For the text-containing cell, return its midpoint in (X, Y) coordinate format. 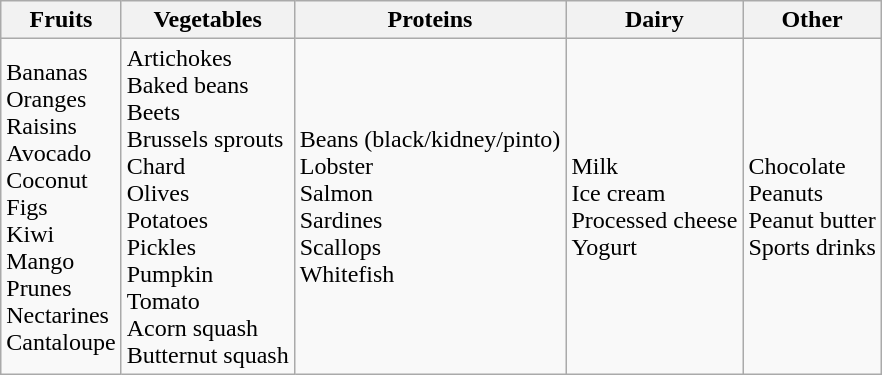
Beans (black/kidney/pinto)LobsterSalmonSardinesScallopsWhitefish (430, 206)
Other (812, 20)
Proteins (430, 20)
Dairy (654, 20)
BananasOrangesRaisinsAvocadoCoconutFigsKiwiMangoPrunesNectarinesCantaloupe (61, 206)
MilkIce creamProcessed cheeseYogurt (654, 206)
ArtichokesBaked beansBeetsBrussels sproutsChardOlivesPotatoesPicklesPumpkinTomatoAcorn squashButternut squash (208, 206)
Vegetables (208, 20)
ChocolatePeanutsPeanut butterSports drinks (812, 206)
Fruits (61, 20)
